Scan for the cell matching the given text and deliver its [X, Y] coordinate at center. 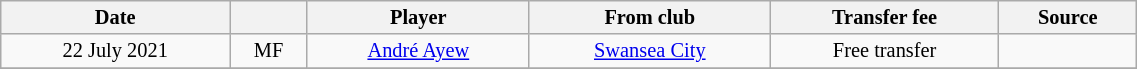
MF [269, 51]
Free transfer [884, 51]
Player [418, 17]
Transfer fee [884, 17]
André Ayew [418, 51]
22 July 2021 [116, 51]
Source [1068, 17]
From club [650, 17]
Swansea City [650, 51]
Date [116, 17]
